Determine the (x, y) coordinate at the center of the cell enclosing the given text.  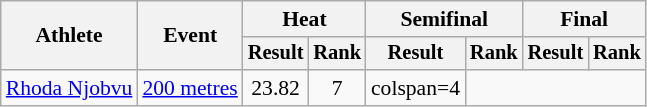
Event (190, 36)
colspan=4 (416, 88)
Heat (304, 19)
200 metres (190, 88)
Final (584, 19)
Semifinal (444, 19)
Rhoda Njobvu (70, 88)
Athlete (70, 36)
7 (337, 88)
23.82 (276, 88)
